For the text-containing cell, return its midpoint in (X, Y) coordinate format. 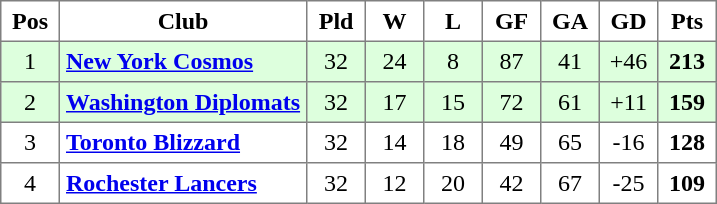
Pld (336, 21)
20 (453, 183)
87 (511, 61)
GD (628, 21)
Rochester Lancers (183, 183)
2 (30, 102)
24 (394, 61)
-25 (628, 183)
72 (511, 102)
159 (687, 102)
42 (511, 183)
65 (570, 142)
4 (30, 183)
15 (453, 102)
41 (570, 61)
14 (394, 142)
Toronto Blizzard (183, 142)
Pts (687, 21)
67 (570, 183)
3 (30, 142)
213 (687, 61)
61 (570, 102)
Club (183, 21)
18 (453, 142)
W (394, 21)
12 (394, 183)
17 (394, 102)
49 (511, 142)
109 (687, 183)
-16 (628, 142)
GF (511, 21)
+46 (628, 61)
1 (30, 61)
L (453, 21)
8 (453, 61)
128 (687, 142)
Pos (30, 21)
+11 (628, 102)
Washington Diplomats (183, 102)
GA (570, 21)
New York Cosmos (183, 61)
